Return [x, y] of the center of cell containing provided text 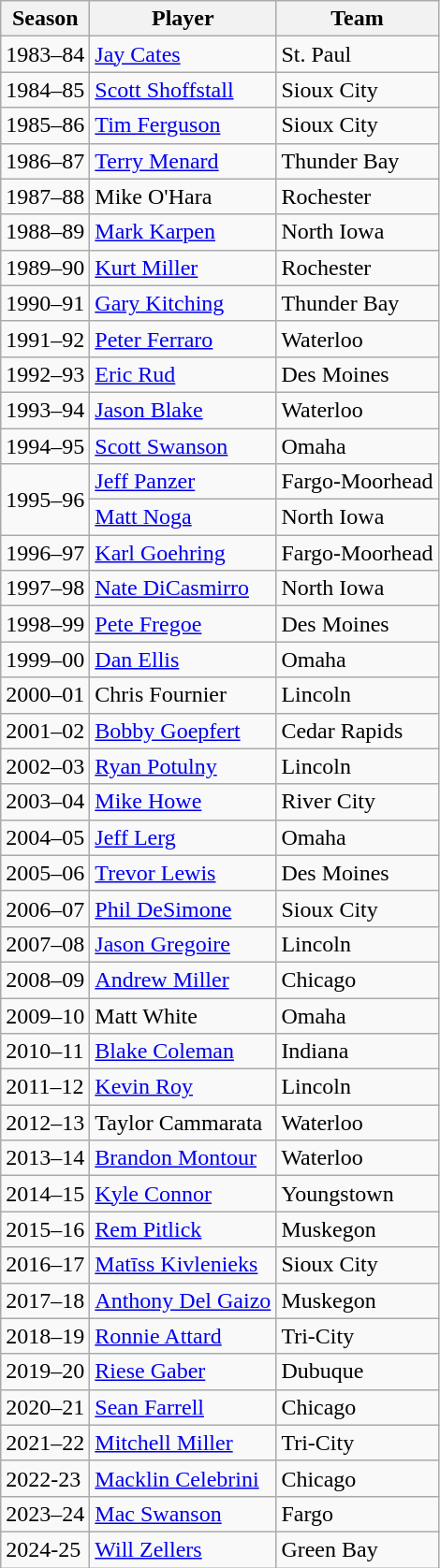
Mitchell Miller [183, 1443]
2009–10 [45, 1015]
2012–13 [45, 1123]
Rem Pitlick [183, 1229]
2014–15 [45, 1194]
2011–12 [45, 1087]
River City [358, 802]
Mike O'Hara [183, 196]
1993–94 [45, 410]
Fargo [358, 1514]
Scott Swanson [183, 446]
Youngstown [358, 1194]
1998–99 [45, 624]
1983–84 [45, 54]
Macklin Celebrini [183, 1478]
Peter Ferraro [183, 339]
Jason Blake [183, 410]
2005–06 [45, 873]
1991–92 [45, 339]
Dan Ellis [183, 660]
2006–07 [45, 908]
2007–08 [45, 944]
Phil DeSimone [183, 908]
Gary Kitching [183, 303]
Jeff Panzer [183, 482]
2016–17 [45, 1265]
1997–98 [45, 588]
1990–91 [45, 303]
Terry Menard [183, 161]
Dubuque [358, 1372]
Will Zellers [183, 1549]
Andrew Miller [183, 980]
1999–00 [45, 660]
2000–01 [45, 695]
1988–89 [45, 232]
Mark Karpen [183, 232]
Matīss Kivlenieks [183, 1265]
2020–21 [45, 1407]
Sean Farrell [183, 1407]
Kevin Roy [183, 1087]
Jeff Lerg [183, 837]
2010–11 [45, 1052]
Trevor Lewis [183, 873]
1992–93 [45, 374]
Ryan Potulny [183, 766]
2018–19 [45, 1336]
Season [45, 19]
Jason Gregoire [183, 944]
1986–87 [45, 161]
Matt White [183, 1015]
Anthony Del Gaizo [183, 1300]
1996–97 [45, 553]
Jay Cates [183, 54]
Pete Fregoe [183, 624]
Riese Gaber [183, 1372]
Team [358, 19]
1984–85 [45, 90]
1987–88 [45, 196]
Taylor Cammarata [183, 1123]
Kyle Connor [183, 1194]
2013–14 [45, 1158]
2017–18 [45, 1300]
St. Paul [358, 54]
Mike Howe [183, 802]
Ronnie Attard [183, 1336]
2024-25 [45, 1549]
2002–03 [45, 766]
1985–86 [45, 125]
Chris Fournier [183, 695]
Blake Coleman [183, 1052]
2015–16 [45, 1229]
2008–09 [45, 980]
Karl Goehring [183, 553]
Indiana [358, 1052]
Matt Noga [183, 517]
Brandon Montour [183, 1158]
Tim Ferguson [183, 125]
2001–02 [45, 731]
Cedar Rapids [358, 731]
Eric Rud [183, 374]
2004–05 [45, 837]
2021–22 [45, 1443]
Kurt Miller [183, 268]
2003–04 [45, 802]
1989–90 [45, 268]
2023–24 [45, 1514]
Mac Swanson [183, 1514]
1994–95 [45, 446]
Player [183, 19]
Bobby Goepfert [183, 731]
Green Bay [358, 1549]
1995–96 [45, 500]
2022-23 [45, 1478]
2019–20 [45, 1372]
Scott Shoffstall [183, 90]
Nate DiCasmirro [183, 588]
